Output the (x, y) coordinate of the center of the cell containing the given text.  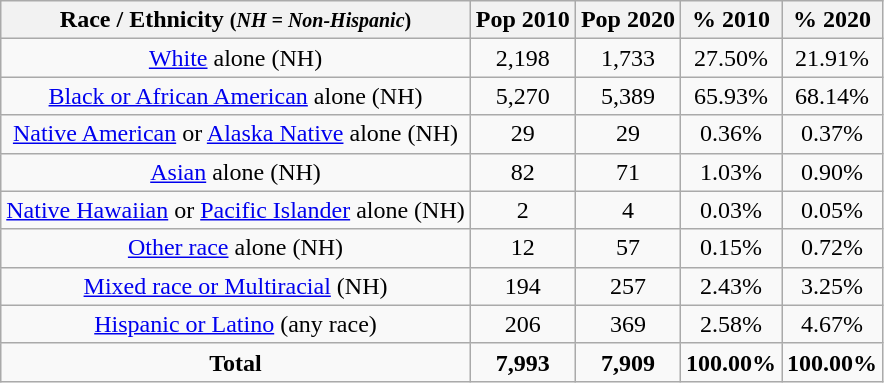
Hispanic or Latino (any race) (236, 324)
2 (522, 210)
12 (522, 248)
Race / Ethnicity (NH = Non-Hispanic) (236, 20)
White alone (NH) (236, 58)
2.43% (730, 286)
7,909 (628, 362)
3.25% (832, 286)
0.37% (832, 134)
7,993 (522, 362)
Total (236, 362)
% 2020 (832, 20)
68.14% (832, 96)
0.36% (730, 134)
57 (628, 248)
4 (628, 210)
369 (628, 324)
2,198 (522, 58)
Mixed race or Multiracial (NH) (236, 286)
Pop 2010 (522, 20)
0.90% (832, 172)
65.93% (730, 96)
0.15% (730, 248)
Other race alone (NH) (236, 248)
4.67% (832, 324)
2.58% (730, 324)
21.91% (832, 58)
206 (522, 324)
Native American or Alaska Native alone (NH) (236, 134)
0.03% (730, 210)
Pop 2020 (628, 20)
0.72% (832, 248)
0.05% (832, 210)
82 (522, 172)
1.03% (730, 172)
1,733 (628, 58)
Black or African American alone (NH) (236, 96)
27.50% (730, 58)
194 (522, 286)
71 (628, 172)
% 2010 (730, 20)
5,270 (522, 96)
5,389 (628, 96)
Asian alone (NH) (236, 172)
257 (628, 286)
Native Hawaiian or Pacific Islander alone (NH) (236, 210)
